Pinpoint the cell where the given text exists, returning its [x, y] midpoint coordinate. 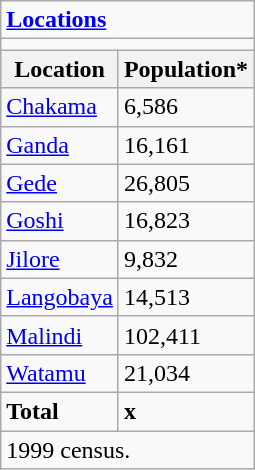
Goshi [60, 221]
Total [60, 411]
16,823 [186, 221]
Malindi [60, 335]
x [186, 411]
21,034 [186, 373]
Population* [186, 69]
Watamu [60, 373]
Chakama [60, 107]
Gede [60, 183]
Ganda [60, 145]
6,586 [186, 107]
102,411 [186, 335]
Langobaya [60, 297]
26,805 [186, 183]
14,513 [186, 297]
Jilore [60, 259]
Locations [128, 20]
Location [60, 69]
1999 census. [128, 449]
16,161 [186, 145]
9,832 [186, 259]
